Find where the given text appears and provide that cell's center as (x, y) coordinate. 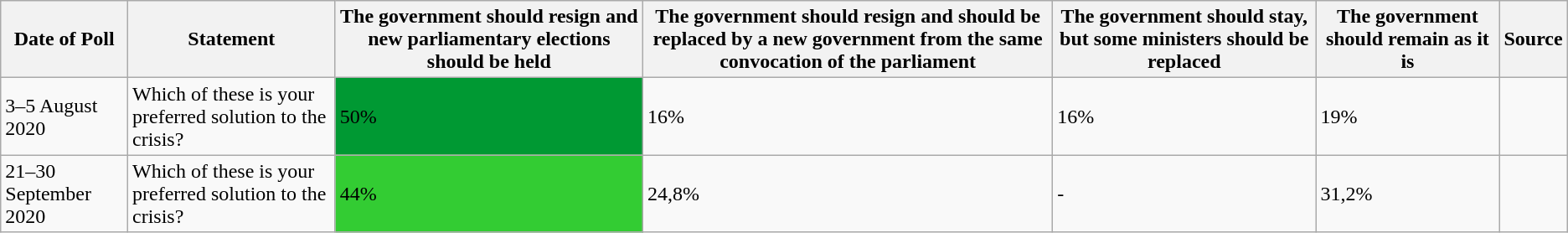
Date of Poll (64, 39)
- (1184, 194)
24,8% (848, 194)
3–5 August 2020 (64, 116)
The government should resign and should be replaced by a new government from the same convocation of the parliament (848, 39)
50% (489, 116)
21–30 September 2020 (64, 194)
The government should remain as it is (1407, 39)
19% (1407, 116)
The government should resign and new parliamentary elections should be held (489, 39)
31,2% (1407, 194)
The government should stay, but some ministers should be replaced (1184, 39)
Statement (232, 39)
Source (1533, 39)
44% (489, 194)
